Pinpoint the cell where the given text exists, returning its [x, y] midpoint coordinate. 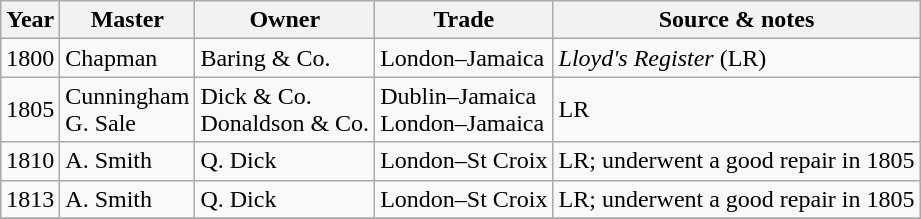
Lloyd's Register (LR) [736, 58]
1805 [30, 110]
Dublin–JamaicaLondon–Jamaica [464, 110]
1810 [30, 161]
Master [128, 20]
Owner [285, 20]
Source & notes [736, 20]
London–Jamaica [464, 58]
Trade [464, 20]
Dick & Co.Donaldson & Co. [285, 110]
Baring & Co. [285, 58]
1813 [30, 199]
1800 [30, 58]
CunninghamG. Sale [128, 110]
LR [736, 110]
Year [30, 20]
Chapman [128, 58]
